Provide the [X, Y] coordinate of the cell's center where the given text is located.  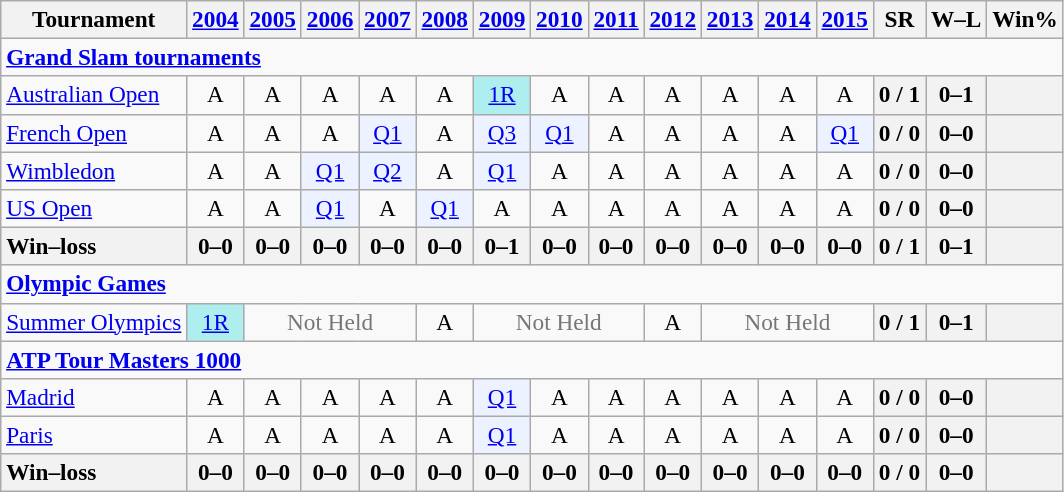
2004 [216, 19]
Q3 [502, 133]
2012 [672, 19]
2007 [388, 19]
2011 [616, 19]
Q2 [388, 170]
2009 [502, 19]
ATP Tour Masters 1000 [532, 359]
Madrid [94, 397]
Wimbledon [94, 170]
2014 [788, 19]
2015 [844, 19]
French Open [94, 133]
2013 [730, 19]
W–L [956, 19]
Paris [94, 435]
Olympic Games [532, 284]
2010 [560, 19]
Win% [1025, 19]
Tournament [94, 19]
Grand Slam tournaments [532, 57]
2005 [272, 19]
2006 [330, 19]
US Open [94, 208]
SR [899, 19]
2008 [444, 19]
Australian Open [94, 95]
Summer Olympics [94, 322]
